Output the (x, y) coordinate of the center of the cell containing the given text.  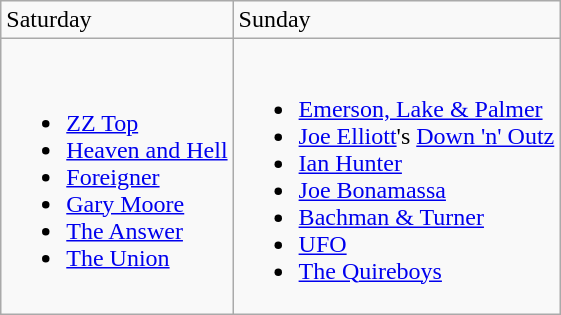
Saturday (117, 20)
Emerson, Lake & PalmerJoe Elliott's Down 'n' OutzIan HunterJoe BonamassaBachman & TurnerUFOThe Quireboys (396, 176)
Sunday (396, 20)
ZZ TopHeaven and HellForeignerGary MooreThe AnswerThe Union (117, 176)
